Output the (x, y) coordinate of the center of the cell containing the given text.  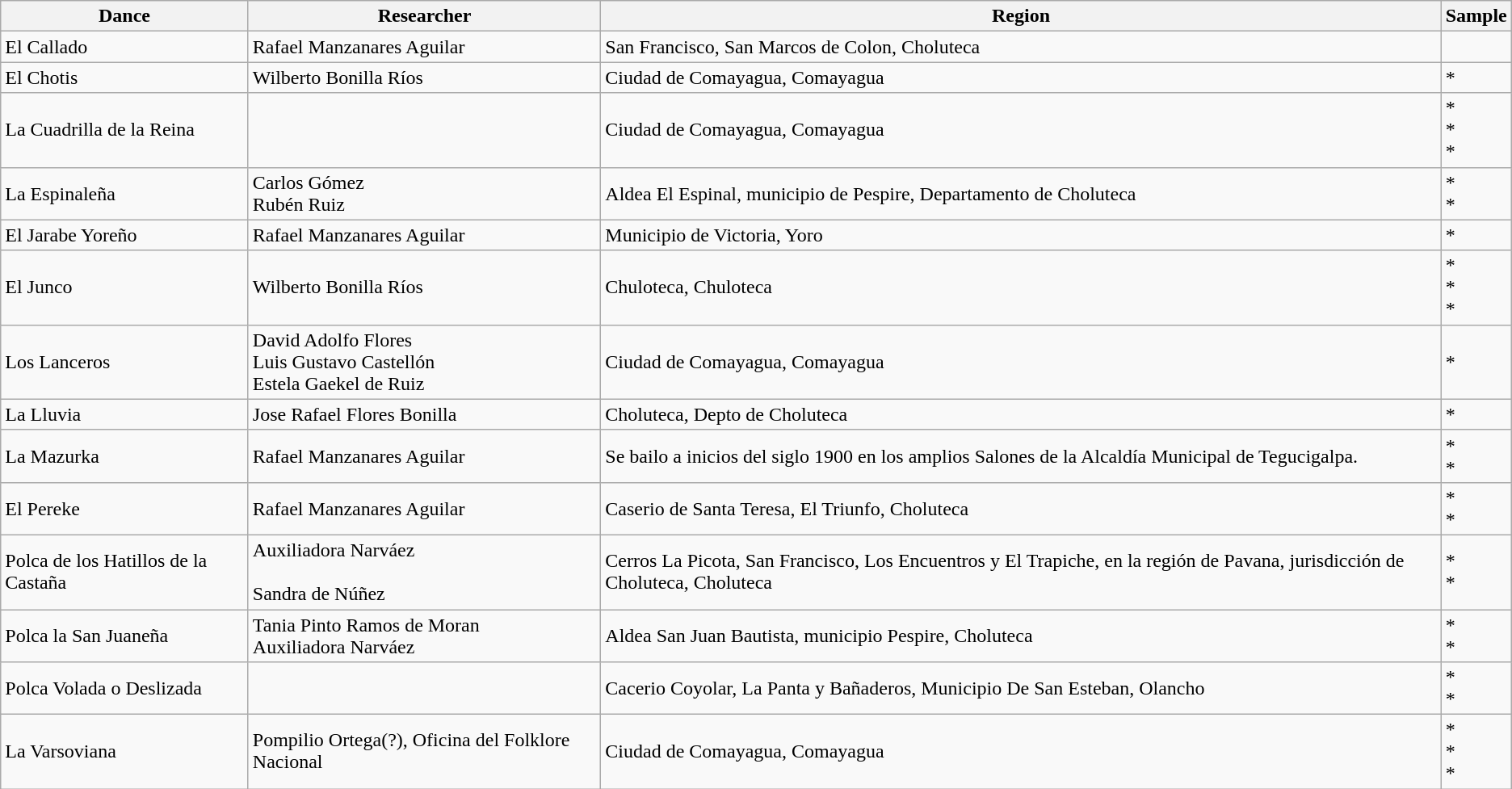
Auxiliadora NarváezSandra de Núñez (425, 572)
La Espinaleña (124, 194)
Cacerio Coyolar, La Panta y Bañaderos, Municipio De San Esteban, Olancho (1021, 688)
El Callado (124, 47)
David Adolfo FloresLuis Gustavo CastellónEstela Gaekel de Ruiz (425, 362)
Pompilio Ortega(?), Oficina del Folklore Nacional (425, 752)
Caserio de Santa Teresa, El Triunfo, Choluteca (1021, 509)
El Chotis (124, 78)
Polca la San Juaneña (124, 635)
San Francisco, San Marcos de Colon, Choluteca (1021, 47)
Se bailo a inicios del siglo 1900 en los amplios Salones de la Alcaldía Municipal de Tegucigalpa. (1021, 455)
La Cuadrilla de la Reina (124, 130)
Tania Pinto Ramos de MoranAuxiliadora Narváez (425, 635)
Jose Rafael Flores Bonilla (425, 414)
Aldea El Espinal, municipio de Pespire, Departamento de Choluteca (1021, 194)
La Lluvia (124, 414)
El Junco (124, 287)
Researcher (425, 16)
Carlos GómezRubén Ruiz (425, 194)
Municipio de Victoria, Yoro (1021, 235)
Polca Volada o Deslizada (124, 688)
Polca de los Hatillos de la Castaña (124, 572)
Los Lanceros (124, 362)
La Mazurka (124, 455)
Dance (124, 16)
Choluteca, Depto de Choluteca (1021, 414)
Region (1021, 16)
Cerros La Picota, San Francisco, Los Encuentros y El Trapiche, en la región de Pavana, jurisdicción de Choluteca, Choluteca (1021, 572)
La Varsoviana (124, 752)
El Pereke (124, 509)
El Jarabe Yoreño (124, 235)
Chuloteca, Chuloteca (1021, 287)
Sample (1476, 16)
Aldea San Juan Bautista, municipio Pespire, Choluteca (1021, 635)
